From the cell containing the given text, extract its center point as [x, y] coordinate. 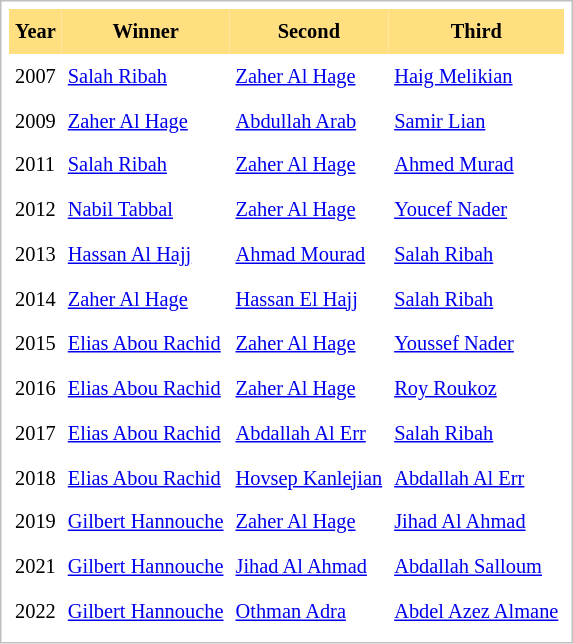
Haig Melikian [476, 76]
Hassan El Hajj [310, 300]
Abdel Azez Almane [476, 612]
2018 [36, 478]
Hovsep Kanlejian [310, 478]
Second [310, 32]
Ahmed Murad [476, 166]
2016 [36, 388]
Abdallah Salloum [476, 566]
2015 [36, 344]
2007 [36, 76]
Abdullah Arab [310, 120]
2011 [36, 166]
Youssef Nader [476, 344]
Samir Lian [476, 120]
Year [36, 32]
2022 [36, 612]
Winner [146, 32]
Roy Roukoz [476, 388]
2012 [36, 210]
2009 [36, 120]
Othman Adra [310, 612]
2017 [36, 434]
2014 [36, 300]
2019 [36, 522]
Hassan Al Hajj [146, 254]
Third [476, 32]
Youcef Nader [476, 210]
2013 [36, 254]
Ahmad Mourad [310, 254]
2021 [36, 566]
Nabil Tabbal [146, 210]
